Locate the cell with the specified text and output its [X, Y] center coordinate. 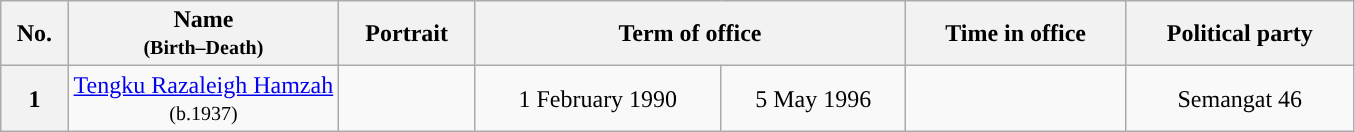
No. [34, 34]
1 February 1990 [598, 98]
Name(Birth–Death) [204, 34]
Time in office [1015, 34]
1 [34, 98]
Term of office [690, 34]
Tengku Razaleigh Hamzah(b.1937) [204, 98]
Portrait [407, 34]
Political party [1240, 34]
5 May 1996 [813, 98]
Semangat 46 [1240, 98]
